Determine the [X, Y] coordinate at the center of the cell enclosing the given text.  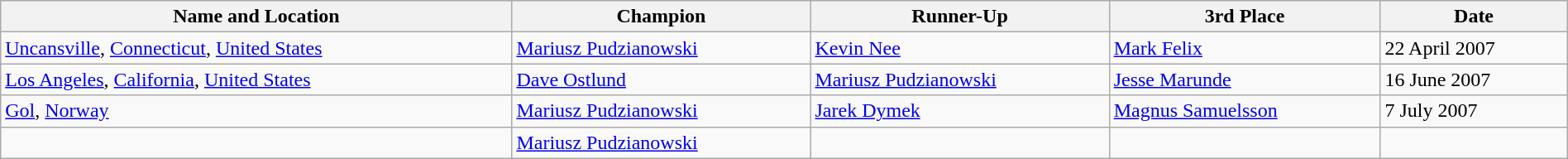
Runner-Up [959, 17]
Date [1474, 17]
7 July 2007 [1474, 111]
Mark Felix [1245, 48]
Kevin Nee [959, 48]
Magnus Samuelsson [1245, 111]
Champion [662, 17]
16 June 2007 [1474, 79]
3rd Place [1245, 17]
Dave Ostlund [662, 79]
Gol, Norway [256, 111]
Los Angeles, California, United States [256, 79]
Jarek Dymek [959, 111]
22 April 2007 [1474, 48]
Uncansville, Connecticut, United States [256, 48]
Jesse Marunde [1245, 79]
Name and Location [256, 17]
